For the text-containing cell, return its midpoint in [X, Y] coordinate format. 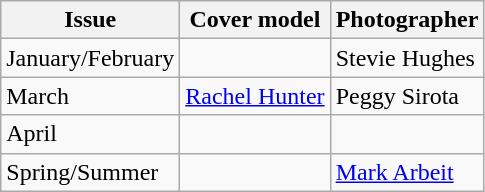
March [90, 96]
Issue [90, 20]
Rachel Hunter [255, 96]
April [90, 134]
Peggy Sirota [407, 96]
Spring/Summer [90, 172]
Stevie Hughes [407, 58]
Mark Arbeit [407, 172]
Photographer [407, 20]
Cover model [255, 20]
January/February [90, 58]
